Find where the given text appears and provide that cell's center as (x, y) coordinate. 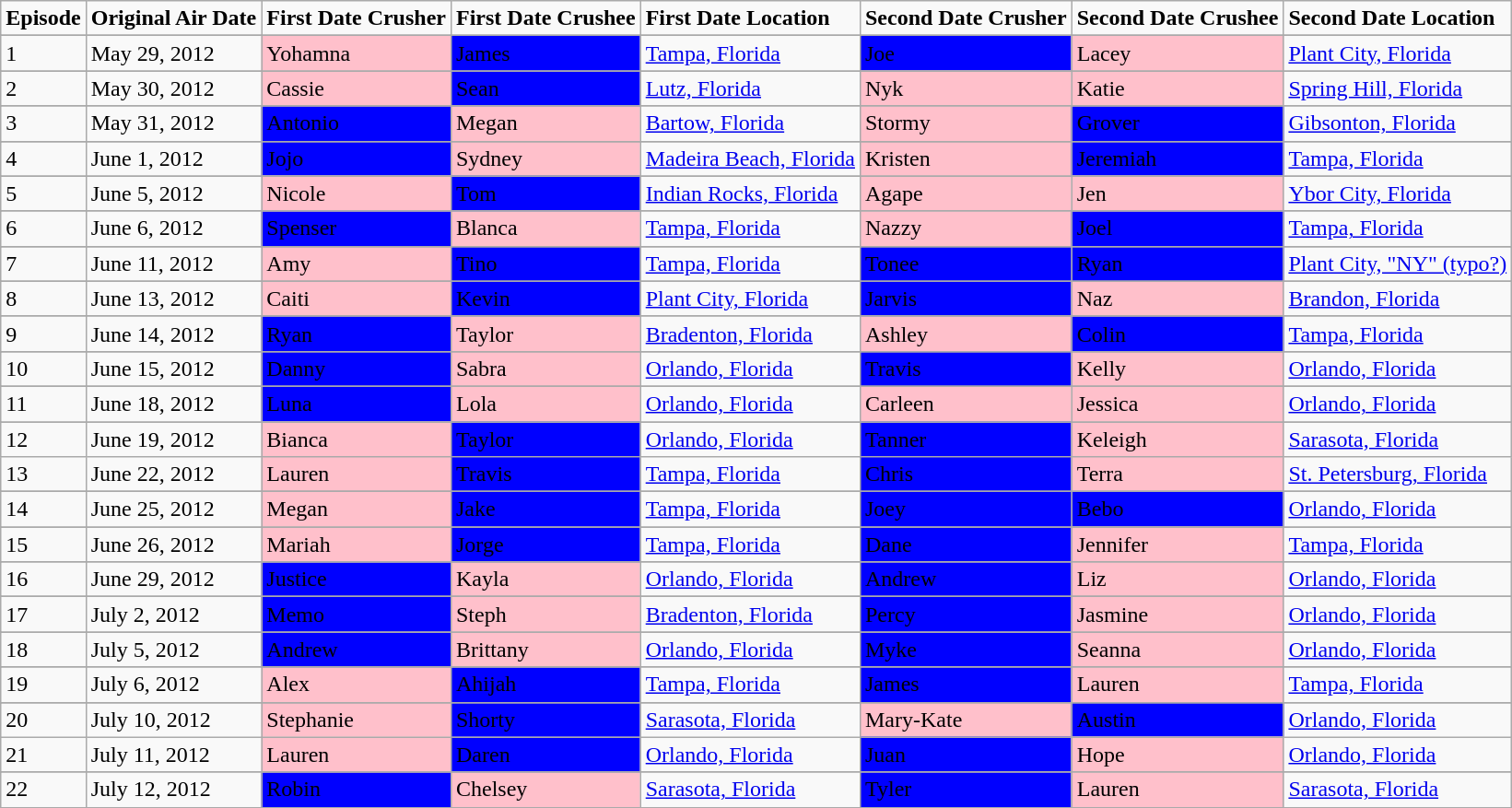
Nazzy (966, 228)
St. Petersburg, Florida (1398, 474)
Jorge (545, 545)
Plant City, "NY" (typo?) (1398, 263)
May 30, 2012 (173, 88)
Kayla (545, 580)
Cassie (357, 88)
May 31, 2012 (173, 123)
Second Date Crushee (1178, 18)
8 (43, 299)
Joe (966, 53)
First Date Crushee (545, 18)
Gibsonton, Florida (1398, 123)
June 11, 2012 (173, 263)
June 13, 2012 (173, 299)
Jennifer (1178, 545)
Spenser (357, 228)
Austin (1178, 720)
Daren (545, 755)
Percy (966, 615)
Liz (1178, 580)
Alex (357, 685)
July 12, 2012 (173, 790)
Caiti (357, 299)
Luna (357, 404)
20 (43, 720)
17 (43, 615)
Dane (966, 545)
Kristen (966, 158)
Tino (545, 263)
Steph (545, 615)
Carleen (966, 404)
9 (43, 334)
Jake (545, 509)
Madeira Beach, Florida (750, 158)
Bianca (357, 439)
Chris (966, 474)
June 19, 2012 (173, 439)
13 (43, 474)
Seanna (1178, 650)
Amy (357, 263)
Keleigh (1178, 439)
Lutz, Florida (750, 88)
Bartow, Florida (750, 123)
June 6, 2012 (173, 228)
June 29, 2012 (173, 580)
16 (43, 580)
11 (43, 404)
Agape (966, 193)
14 (43, 509)
Stormy (966, 123)
10 (43, 369)
18 (43, 650)
June 18, 2012 (173, 404)
Ybor City, Florida (1398, 193)
Juan (966, 755)
2 (43, 88)
Joel (1178, 228)
21 (43, 755)
Indian Rocks, Florida (750, 193)
July 2, 2012 (173, 615)
Spring Hill, Florida (1398, 88)
Mariah (357, 545)
May 29, 2012 (173, 53)
Original Air Date (173, 18)
Tom (545, 193)
Kevin (545, 299)
Tonee (966, 263)
July 5, 2012 (173, 650)
22 (43, 790)
Nyk (966, 88)
Hope (1178, 755)
Jojo (357, 158)
Jarvis (966, 299)
July 10, 2012 (173, 720)
Sabra (545, 369)
June 1, 2012 (173, 158)
First Date Crusher (357, 18)
Brandon, Florida (1398, 299)
Ahijah (545, 685)
Katie (1178, 88)
Brittany (545, 650)
7 (43, 263)
June 22, 2012 (173, 474)
6 (43, 228)
June 5, 2012 (173, 193)
First Date Location (750, 18)
Bebo (1178, 509)
Nicole (357, 193)
Tyler (966, 790)
Tanner (966, 439)
Memo (357, 615)
Second Date Location (1398, 18)
Ashley (966, 334)
Jen (1178, 193)
Lacey (1178, 53)
Terra (1178, 474)
Justice (357, 580)
Second Date Crusher (966, 18)
June 15, 2012 (173, 369)
Shorty (545, 720)
Robin (357, 790)
Mary-Kate (966, 720)
Jasmine (1178, 615)
Stephanie (357, 720)
Antonio (357, 123)
Colin (1178, 334)
4 (43, 158)
1 (43, 53)
Episode (43, 18)
15 (43, 545)
3 (43, 123)
July 6, 2012 (173, 685)
July 11, 2012 (173, 755)
June 25, 2012 (173, 509)
Grover (1178, 123)
Naz (1178, 299)
Jeremiah (1178, 158)
June 14, 2012 (173, 334)
Yohamna (357, 53)
5 (43, 193)
Kelly (1178, 369)
Myke (966, 650)
Blanca (545, 228)
Lola (545, 404)
Sean (545, 88)
Sydney (545, 158)
Chelsey (545, 790)
12 (43, 439)
Jessica (1178, 404)
Danny (357, 369)
June 26, 2012 (173, 545)
Joey (966, 509)
19 (43, 685)
